Identify which cell holds the provided text, then report its (x, y) central coordinate. 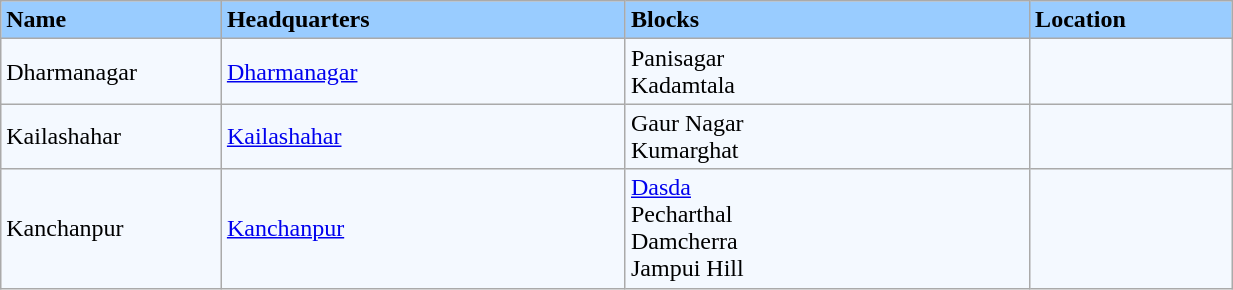
Location (1131, 20)
Dasda Pecharthal Damcherra Jampui Hill (827, 228)
Panisagar Kadamtala (827, 72)
Blocks (827, 20)
Gaur Nagar Kumarghat (827, 136)
Headquarters (423, 20)
Name (112, 20)
